Locate the cell with the specified text and output its [X, Y] center coordinate. 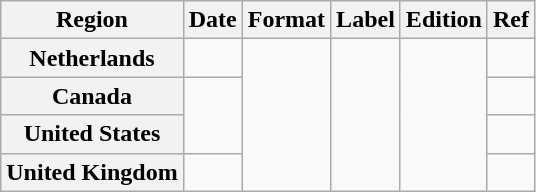
Netherlands [92, 58]
Label [366, 20]
United States [92, 134]
Date [212, 20]
Ref [510, 20]
United Kingdom [92, 172]
Edition [444, 20]
Canada [92, 96]
Region [92, 20]
Format [286, 20]
